Scan for the cell matching the given text and deliver its [x, y] coordinate at center. 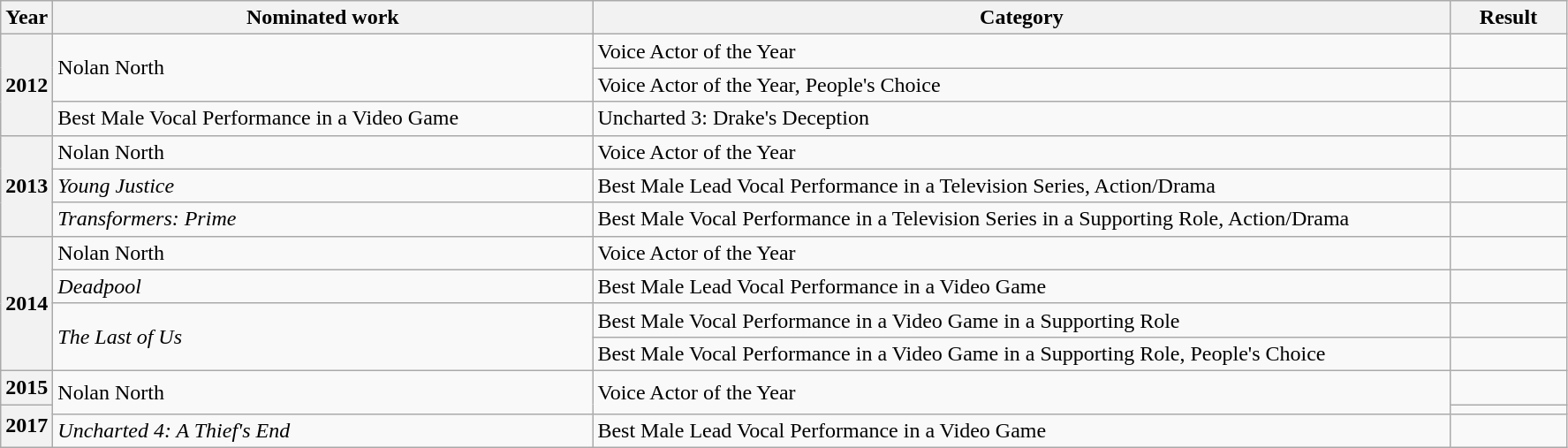
Best Male Vocal Performance in a Video Game [323, 118]
Best Male Vocal Performance in a Television Series in a Supporting Role, Action/Drama [1021, 219]
2012 [27, 85]
Uncharted 3: Drake's Deception [1021, 118]
2017 [27, 426]
Transformers: Prime [323, 219]
Nominated work [323, 18]
Year [27, 18]
Young Justice [323, 186]
Deadpool [323, 286]
Best Male Vocal Performance in a Video Game in a Supporting Role, People's Choice [1021, 353]
Category [1021, 18]
Uncharted 4: A Thief's End [323, 431]
2015 [27, 387]
Voice Actor of the Year, People's Choice [1021, 85]
Best Male Lead Vocal Performance in a Television Series, Action/Drama [1021, 186]
2014 [27, 303]
Best Male Vocal Performance in a Video Game in a Supporting Role [1021, 320]
The Last of Us [323, 337]
2013 [27, 186]
Result [1509, 18]
